Find where the given text appears and provide that cell's center as [X, Y] coordinate. 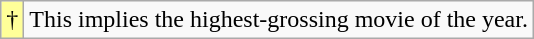
† [12, 20]
This implies the highest-grossing movie of the year. [279, 20]
